Locate the cell with the specified text and output its [X, Y] center coordinate. 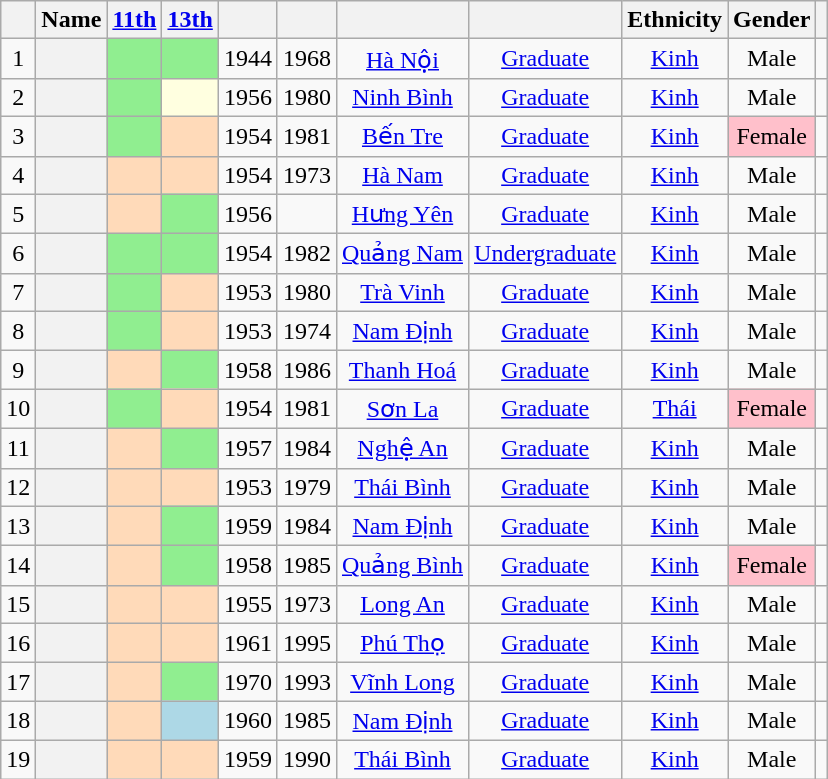
Quảng Bình [402, 566]
14 [18, 566]
1974 [306, 331]
1961 [248, 643]
1979 [306, 487]
1995 [306, 643]
12 [18, 487]
Quảng Nam [402, 254]
1968 [306, 59]
8 [18, 331]
3 [18, 136]
15 [18, 604]
Undergraduate [546, 254]
13th [190, 20]
11th [134, 20]
9 [18, 370]
18 [18, 721]
16 [18, 643]
Long An [402, 604]
1982 [306, 254]
Hà Nội [402, 59]
1960 [248, 721]
Bến Tre [402, 136]
7 [18, 292]
1993 [306, 682]
Gender [772, 20]
1 [18, 59]
5 [18, 214]
Hà Nam [402, 175]
19 [18, 759]
Sơn La [402, 409]
4 [18, 175]
11 [18, 448]
Thanh Hoá [402, 370]
1986 [306, 370]
1955 [248, 604]
2 [18, 97]
Phú Thọ [402, 643]
Name [72, 20]
Ninh Bình [402, 97]
Thái [675, 409]
1957 [248, 448]
Ethnicity [675, 20]
Trà Vinh [402, 292]
13 [18, 526]
Nghệ An [402, 448]
1990 [306, 759]
10 [18, 409]
17 [18, 682]
6 [18, 254]
Hưng Yên [402, 214]
1970 [248, 682]
Vĩnh Long [402, 682]
1944 [248, 59]
